Identify which cell holds the provided text, then report its (x, y) central coordinate. 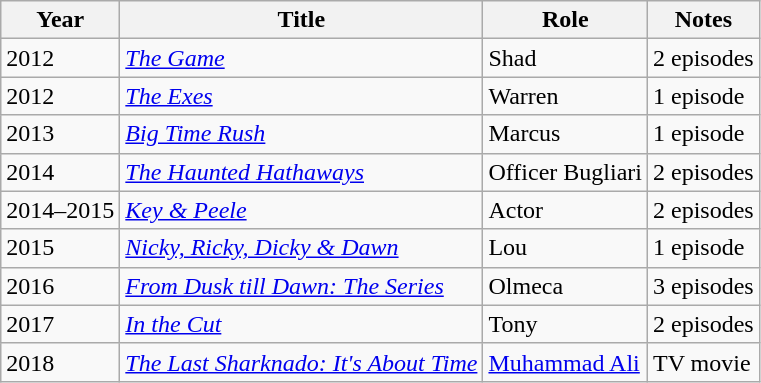
Actor (566, 210)
Officer Bugliari (566, 172)
Big Time Rush (302, 134)
Muhammad Ali (566, 362)
Role (566, 20)
In the Cut (302, 324)
Shad (566, 58)
2017 (60, 324)
2014–2015 (60, 210)
2013 (60, 134)
The Game (302, 58)
Title (302, 20)
Marcus (566, 134)
From Dusk till Dawn: The Series (302, 286)
2014 (60, 172)
TV movie (704, 362)
Olmeca (566, 286)
2015 (60, 248)
Notes (704, 20)
The Exes (302, 96)
Tony (566, 324)
Key & Peele (302, 210)
3 episodes (704, 286)
Nicky, Ricky, Dicky & Dawn (302, 248)
Year (60, 20)
2016 (60, 286)
The Last Sharknado: It's About Time (302, 362)
Warren (566, 96)
The Haunted Hathaways (302, 172)
Lou (566, 248)
2018 (60, 362)
